Search for the cell housing the specified text and yield its [x, y] center coordinate. 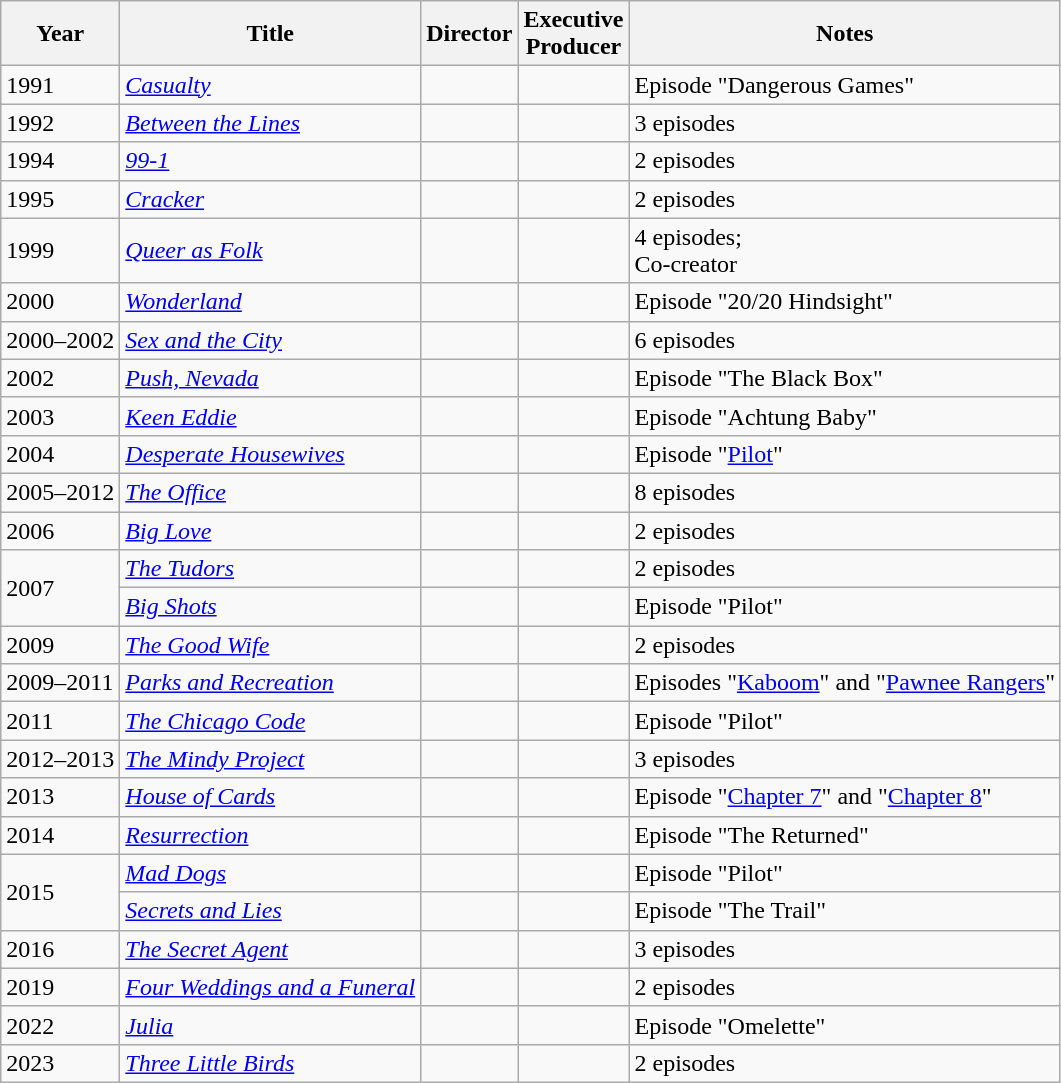
1991 [60, 85]
2022 [60, 1025]
Year [60, 34]
Episode "20/20 Hindsight" [845, 302]
Notes [845, 34]
Three Little Birds [270, 1063]
Push, Nevada [270, 378]
2015 [60, 892]
2014 [60, 835]
2000 [60, 302]
Casualty [270, 85]
Mad Dogs [270, 873]
1999 [60, 250]
2006 [60, 531]
The Office [270, 492]
Episode "The Black Box" [845, 378]
Resurrection [270, 835]
Big Shots [270, 607]
Secrets and Lies [270, 911]
1994 [60, 161]
Title [270, 34]
2019 [60, 987]
2004 [60, 454]
2012–2013 [60, 759]
2005–2012 [60, 492]
1992 [60, 123]
Episodes "Kaboom" and "Pawnee Rangers" [845, 683]
Between the Lines [270, 123]
Episode "The Trail" [845, 911]
Episode "Achtung Baby" [845, 416]
4 episodes;Co-creator [845, 250]
ExecutiveProducer [574, 34]
99-1 [270, 161]
Episode "Omelette" [845, 1025]
The Mindy Project [270, 759]
Queer as Folk [270, 250]
2009–2011 [60, 683]
Julia [270, 1025]
2013 [60, 797]
Director [470, 34]
Wonderland [270, 302]
The Secret Agent [270, 949]
2023 [60, 1063]
Cracker [270, 199]
2002 [60, 378]
The Chicago Code [270, 721]
2009 [60, 645]
8 episodes [845, 492]
Four Weddings and a Funeral [270, 987]
Episode "Chapter 7" and "Chapter 8" [845, 797]
Episode "Dangerous Games" [845, 85]
2000–2002 [60, 340]
2011 [60, 721]
Keen Eddie [270, 416]
2003 [60, 416]
Episode "The Returned" [845, 835]
Big Love [270, 531]
Sex and the City [270, 340]
Desperate Housewives [270, 454]
The Good Wife [270, 645]
6 episodes [845, 340]
Parks and Recreation [270, 683]
House of Cards [270, 797]
1995 [60, 199]
2016 [60, 949]
2007 [60, 588]
The Tudors [270, 569]
